Output the (X, Y) coordinate of the center of the cell containing the given text.  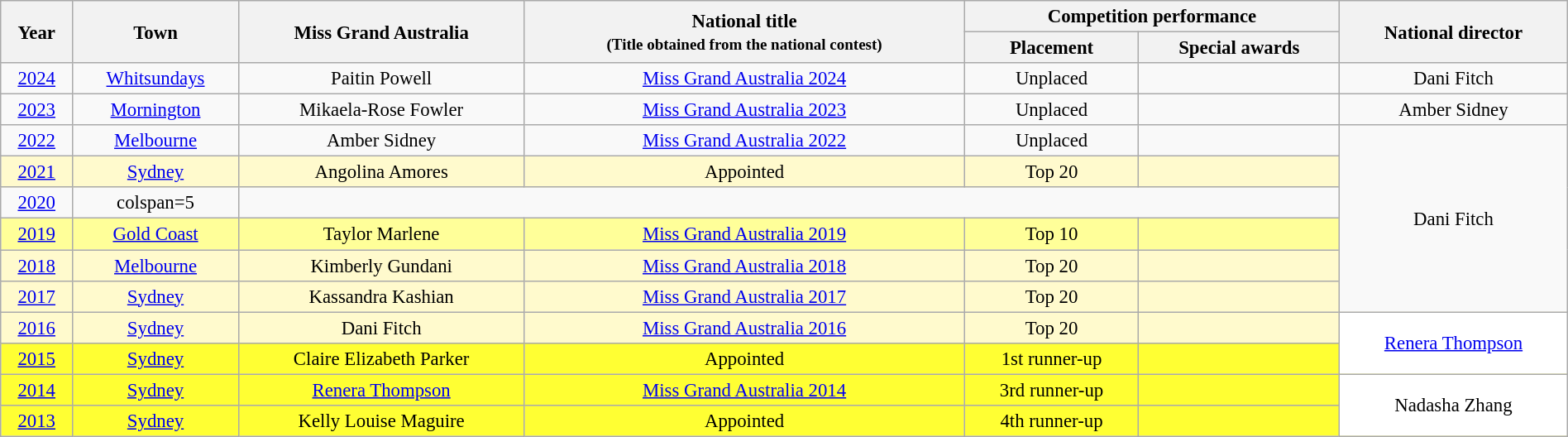
3rd runner-up (1052, 390)
Competition performance (1152, 17)
2018 (36, 266)
2024 (36, 79)
Claire Elizabeth Parker (381, 358)
Top 10 (1052, 234)
2014 (36, 390)
Miss Grand Australia 2023 (744, 110)
Angolina Amores (381, 172)
2020 (36, 203)
Miss Grand Australia (381, 31)
Town (155, 31)
2021 (36, 172)
Miss Grand Australia 2016 (744, 328)
1st runner-up (1052, 358)
2019 (36, 234)
Miss Grand Australia 2014 (744, 390)
Kassandra Kashian (381, 296)
Nadasha Zhang (1454, 406)
Miss Grand Australia 2022 (744, 141)
Paitin Powell (381, 79)
Miss Grand Australia 2018 (744, 266)
2022 (36, 141)
4th runner-up (1052, 421)
National title(Title obtained from the national contest) (744, 31)
Mikaela-Rose Fowler (381, 110)
2016 (36, 328)
Taylor Marlene (381, 234)
National director (1454, 31)
Miss Grand Australia 2019 (744, 234)
Year (36, 31)
Miss Grand Australia 2017 (744, 296)
Placement (1052, 48)
Kimberly Gundani (381, 266)
Gold Coast (155, 234)
2023 (36, 110)
Special awards (1239, 48)
colspan=5 (155, 203)
2017 (36, 296)
2013 (36, 421)
Mornington (155, 110)
Whitsundays (155, 79)
Miss Grand Australia 2024 (744, 79)
Kelly Louise Maguire (381, 421)
2015 (36, 358)
